Output the [x, y] coordinate of the center of the cell containing the given text.  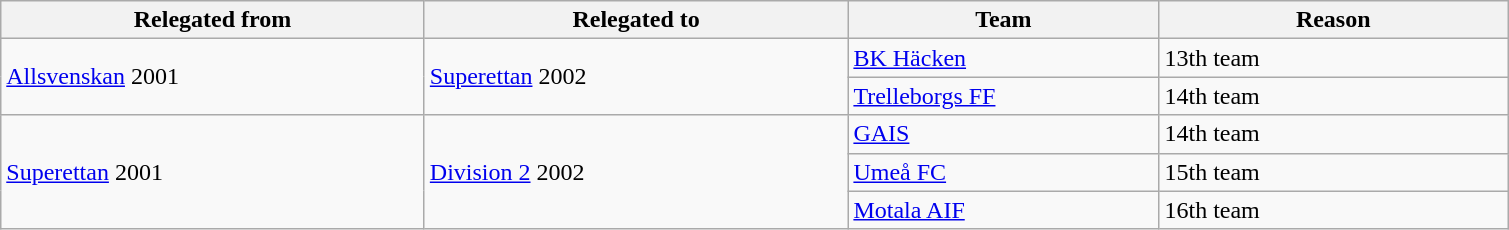
Reason [1334, 20]
13th team [1334, 58]
Superettan 2002 [636, 77]
15th team [1334, 172]
Motala AIF [1004, 210]
Allsvenskan 2001 [213, 77]
Trelleborgs FF [1004, 96]
BK Häcken [1004, 58]
16th team [1334, 210]
Relegated to [636, 20]
Umeå FC [1004, 172]
Division 2 2002 [636, 172]
Relegated from [213, 20]
Superettan 2001 [213, 172]
Team [1004, 20]
GAIS [1004, 134]
